Scan for the cell matching the given text and deliver its [X, Y] coordinate at center. 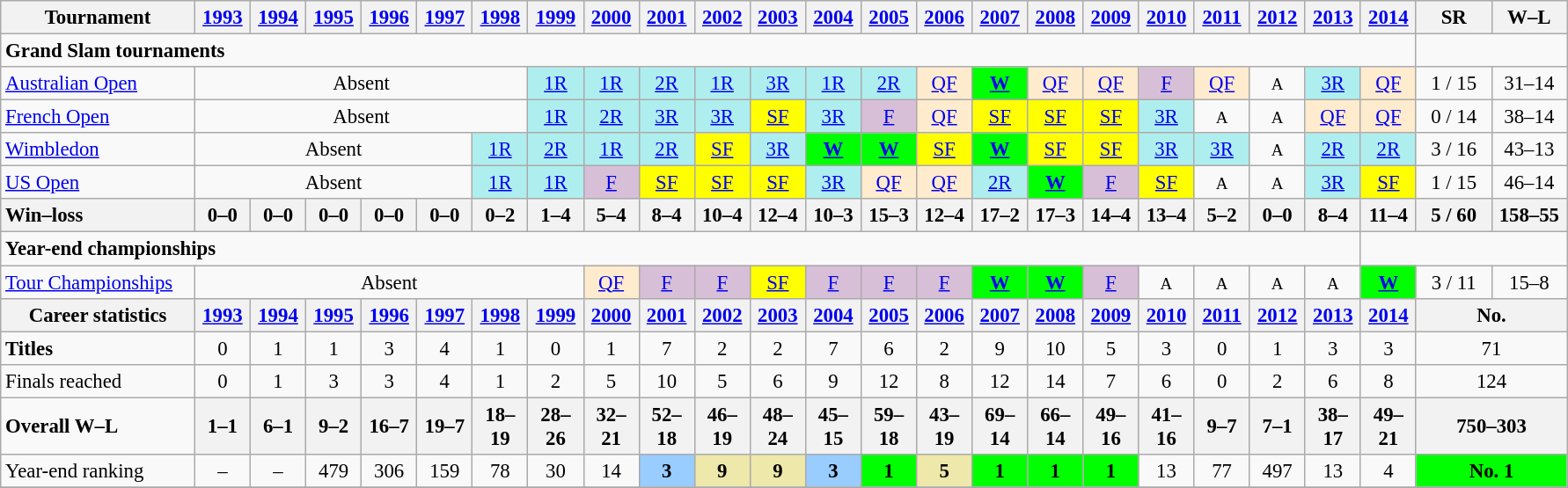
45–15 [832, 426]
Tour Championships [99, 282]
15–3 [889, 215]
W–L [1529, 18]
1–4 [556, 215]
46–14 [1529, 183]
43–19 [945, 426]
49–16 [1110, 426]
31–14 [1529, 84]
5 / 60 [1454, 215]
No. 1 [1491, 471]
32–21 [611, 426]
11–4 [1388, 215]
Grand Slam tournaments [709, 51]
Year-end ranking [99, 471]
479 [334, 471]
Overall W–L [99, 426]
13–4 [1167, 215]
19–7 [445, 426]
5–2 [1221, 215]
Finals reached [99, 381]
Tournament [99, 18]
43–13 [1529, 149]
52–18 [667, 426]
0 / 14 [1454, 117]
38–17 [1332, 426]
159 [445, 471]
Wimbledon [99, 149]
10–3 [832, 215]
158–55 [1529, 215]
30 [556, 471]
71 [1491, 348]
1–1 [222, 426]
46–19 [722, 426]
No. [1491, 315]
0–2 [500, 215]
497 [1278, 471]
66–14 [1056, 426]
38–14 [1529, 117]
49–21 [1388, 426]
6–1 [278, 426]
78 [500, 471]
5–4 [611, 215]
Career statistics [99, 315]
3 / 16 [1454, 149]
28–26 [556, 426]
9–2 [334, 426]
SR [1454, 18]
14–4 [1110, 215]
Win–loss [99, 215]
Titles [99, 348]
7–1 [1278, 426]
French Open [99, 117]
69–14 [1000, 426]
16–7 [389, 426]
Year-end championships [681, 249]
306 [389, 471]
17–2 [1000, 215]
15–8 [1529, 282]
10–4 [722, 215]
18–19 [500, 426]
3 / 11 [1454, 282]
9–7 [1221, 426]
750–303 [1491, 426]
59–18 [889, 426]
41–16 [1167, 426]
124 [1491, 381]
77 [1221, 471]
17–3 [1056, 215]
US Open [99, 183]
Australian Open [99, 84]
48–24 [778, 426]
